Locate the cell with the specified text and output its [x, y] center coordinate. 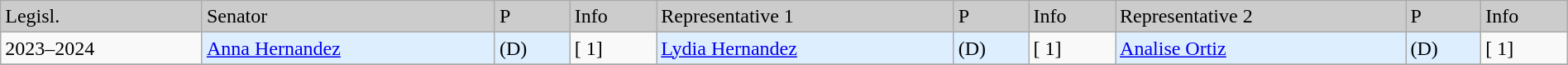
Representative 1 [806, 17]
Representative 2 [1260, 17]
2023–2024 [102, 48]
Anna Hernandez [348, 48]
Lydia Hernandez [806, 48]
Senator [348, 17]
Legisl. [102, 17]
Analise Ortiz [1260, 48]
